Scan for the cell matching the given text and deliver its [X, Y] coordinate at center. 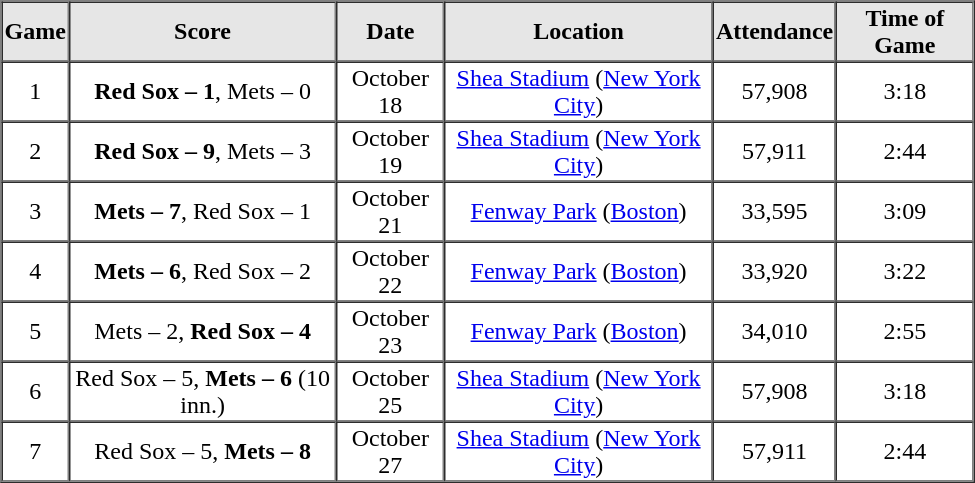
October 27 [390, 452]
5 [36, 332]
3:22 [904, 272]
Red Sox – 1, Mets – 0 [203, 92]
2 [36, 152]
Score [203, 32]
Mets – 6, Red Sox – 2 [203, 272]
Location [578, 32]
Red Sox – 5, Mets – 6 (10 inn.) [203, 392]
Time of Game [904, 32]
4 [36, 272]
Red Sox – 9, Mets – 3 [203, 152]
Date [390, 32]
1 [36, 92]
7 [36, 452]
October 23 [390, 332]
Red Sox – 5, Mets – 8 [203, 452]
October 25 [390, 392]
Mets – 2, Red Sox – 4 [203, 332]
Attendance [774, 32]
October 22 [390, 272]
6 [36, 392]
3:09 [904, 212]
Mets – 7, Red Sox – 1 [203, 212]
October 19 [390, 152]
October 18 [390, 92]
October 21 [390, 212]
Game [36, 32]
34,010 [774, 332]
33,595 [774, 212]
3 [36, 212]
2:55 [904, 332]
33,920 [774, 272]
